Scan for the cell matching the given text and deliver its [X, Y] coordinate at center. 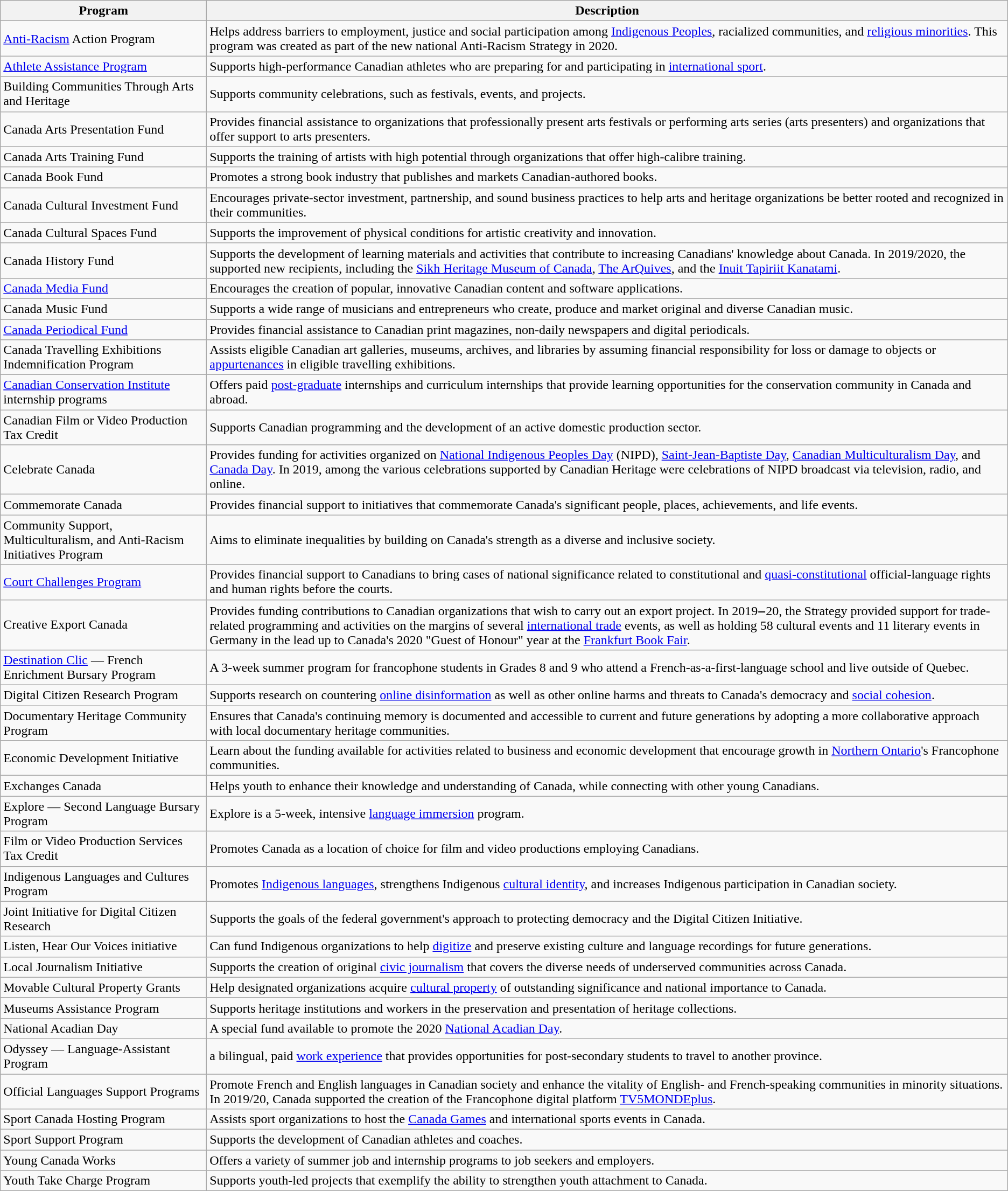
Youth Take Charge Program [103, 1181]
Building Communities Through Arts and Heritage [103, 94]
Destination Clic — French Enrichment Bursary Program [103, 668]
Promotes Indigenous languages, strengthens Indigenous cultural identity, and increases Indigenous participation in Canadian society. [607, 883]
Supports the development of Canadian athletes and coaches. [607, 1140]
Supports Canadian programming and the development of an active domestic production sector. [607, 428]
Commemorate Canada [103, 505]
Canada Arts Training Fund [103, 157]
Joint Initiative for Digital Citizen Research [103, 919]
Program [103, 11]
Canada Cultural Investment Fund [103, 205]
Offers a variety of summer job and internship programs to job seekers and employers. [607, 1160]
Film or Video Production Services Tax Credit [103, 849]
A 3-week summer program for francophone students in Grades 8 and 9 who attend a French-as-a-first-language school and live outside of Quebec. [607, 668]
Supports heritage institutions and workers in the preservation and presentation of heritage collections. [607, 1008]
Court Challenges Program [103, 582]
Canada Book Fund [103, 177]
National Acadian Day [103, 1028]
Official Languages Support Programs [103, 1091]
Canadian Conservation Institute internship programs [103, 392]
Can fund Indigenous organizations to help digitize and preserve existing culture and language recordings for future generations. [607, 946]
Athlete Assistance Program [103, 66]
Movable Cultural Property Grants [103, 987]
Exchanges Canada [103, 786]
Listen, Hear Our Voices initiative [103, 946]
Sport Support Program [103, 1140]
Explore is a 5-week, intensive language immersion program. [607, 813]
Odyssey — Language-Assistant Program [103, 1056]
Supports youth-led projects that exemplify the ability to strengthen youth attachment to Canada. [607, 1181]
Museums Assistance Program [103, 1008]
Promotes Canada as a location of choice for film and video productions employing Canadians. [607, 849]
Local Journalism Initiative [103, 967]
Anti-Racism Action Program [103, 39]
Aims to eliminate inequalities by building on Canada's strength as a diverse and inclusive society. [607, 540]
A special fund available to promote the 2020 National Acadian Day. [607, 1028]
Supports a wide range of musicians and entrepreneurs who create, produce and market original and diverse Canadian music. [607, 309]
Digital Citizen Research Program [103, 695]
Community Support, Multiculturalism, and Anti-Racism Initiatives Program [103, 540]
Canada History Fund [103, 261]
a bilingual, paid work experience that provides opportunities for post-secondary students to travel to another province. [607, 1056]
Young Canada Works [103, 1160]
Provides financial assistance to Canadian print magazines, non-daily newspapers and digital periodicals. [607, 329]
Supports high-performance Canadian athletes who are preparing for and participating in international sport. [607, 66]
Supports research on countering online disinformation as well as other online harms and threats to Canada's democracy and social cohesion. [607, 695]
Helps youth to enhance their knowledge and understanding of Canada, while connecting with other young Canadians. [607, 786]
Canada Arts Presentation Fund [103, 129]
Celebrate Canada [103, 470]
Supports the improvement of physical conditions for artistic creativity and innovation. [607, 233]
Economic Development Initiative [103, 758]
Explore — Second Language Bursary Program [103, 813]
Help designated organizations acquire cultural property of outstanding significance and national importance to Canada. [607, 987]
Encourages the creation of popular, innovative Canadian content and software applications. [607, 288]
Canada Cultural Spaces Fund [103, 233]
Canada Media Fund [103, 288]
Sport Canada Hosting Program [103, 1119]
Supports the goals of the federal government's approach to protecting democracy and the Digital Citizen Initiative. [607, 919]
Canada Travelling Exhibitions Indemnification Program [103, 358]
Indigenous Languages and Cultures Program [103, 883]
Supports community celebrations, such as festivals, events, and projects. [607, 94]
Canadian Film or Video Production Tax Credit [103, 428]
Creative Export Canada [103, 625]
Provides financial support to initiatives that commemorate Canada's significant people, places, achievements, and life events. [607, 505]
Supports the training of artists with high potential through organizations that offer high-calibre training. [607, 157]
Description [607, 11]
Supports the creation of original civic journalism that covers the diverse needs of underserved communities across Canada. [607, 967]
Assists sport organizations to host the Canada Games and international sports events in Canada. [607, 1119]
Canada Music Fund [103, 309]
Canada Periodical Fund [103, 329]
Documentary Heritage Community Program [103, 723]
Promotes a strong book industry that publishes and markets Canadian-authored books. [607, 177]
